Return the (X, Y) coordinate for the center point of the cell that contains the specified text.  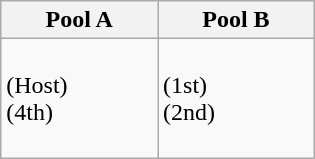
(1st) (2nd) (236, 98)
Pool B (236, 20)
Pool A (80, 20)
(Host) (4th) (80, 98)
